Detect which cell encompasses the target text, then output its [x, y] center coordinate. 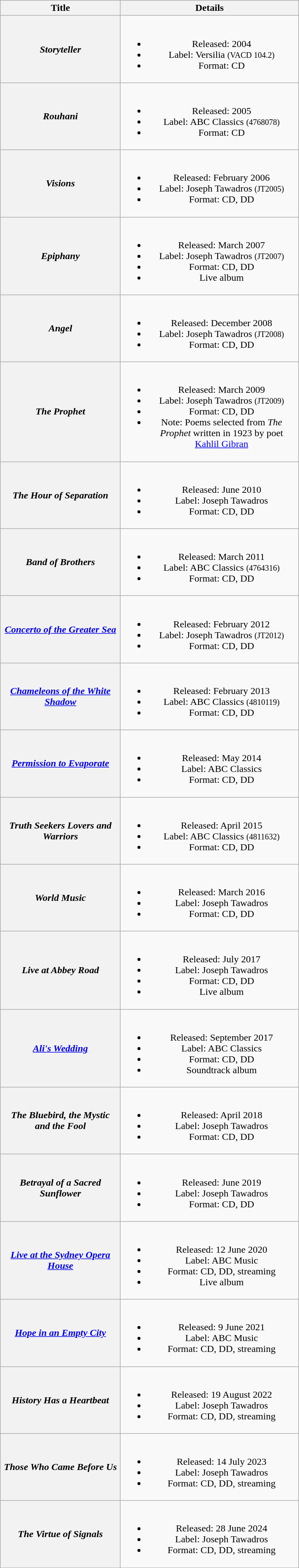
Released: July 2017Label: Joseph TawadrosFormat: CD, DDLive album [210, 970]
Hope in an Empty City [60, 1333]
The Hour of Separation [60, 495]
Chameleons of the White Shadow [60, 696]
Released: May 2014Label: ABC ClassicsFormat: CD, DD [210, 763]
Released: April 2018Label: Joseph TawadrosFormat: CD, DD [210, 1121]
Those Who Came Before Us [60, 1467]
Released: March 2009Label: Joseph Tawadros (JT2009)Format: CD, DDNote: Poems selected from The Prophet written in 1923 by poet Kahlil Gibran [210, 412]
Released: June 2010Label: Joseph TawadrosFormat: CD, DD [210, 495]
Betrayal of a Sacred Sunflower [60, 1188]
The Prophet [60, 412]
Visions [60, 183]
Released: 2005Label: ABC Classics (4768078)Format: CD [210, 116]
Concerto of the Greater Sea [60, 629]
Released: 14 July 2023Label: Joseph TawadrosFormat: CD, DD, streaming [210, 1467]
Band of Brothers [60, 562]
Angel [60, 329]
Released: 12 June 2020Label: ABC MusicFormat: CD, DD, streamingLive album [210, 1260]
Released: February 2006Label: Joseph Tawadros (JT2005)Format: CD, DD [210, 183]
History Has a Heartbeat [60, 1400]
Rouhani [60, 116]
Ali's Wedding [60, 1048]
The Virtue of Signals [60, 1534]
Released: March 2007Label: Joseph Tawadros (JT2007)Format: CD, DDLive album [210, 256]
Title [60, 8]
Released: 9 June 2021Label: ABC MusicFormat: CD, DD, streaming [210, 1333]
Released: December 2008Label: Joseph Tawadros (JT2008)Format: CD, DD [210, 329]
World Music [60, 898]
Released: February 2012Label: Joseph Tawadros (JT2012)Format: CD, DD [210, 629]
Permission to Evaporate [60, 763]
Released: 28 June 2024Label: Joseph TawadrosFormat: CD, DD, streaming [210, 1534]
Released: March 2016Label: Joseph TawadrosFormat: CD, DD [210, 898]
Released: 19 August 2022Label: Joseph TawadrosFormat: CD, DD, streaming [210, 1400]
Released: April 2015Label: ABC Classics (4811632)Format: CD, DD [210, 831]
Storyteller [60, 49]
Released: 2004Label: Versilia (VACD 104.2)Format: CD [210, 49]
Details [210, 8]
Live at the Sydney Opera House [60, 1260]
Released: February 2013Label: ABC Classics (4810119)Format: CD, DD [210, 696]
Epiphany [60, 256]
Released: September 2017Label: ABC ClassicsFormat: CD, DDSoundtrack album [210, 1048]
Truth Seekers Lovers and Warriors [60, 831]
Live at Abbey Road [60, 970]
Released: March 2011Label: ABC Classics (4764316)Format: CD, DD [210, 562]
The Bluebird, the Mystic and the Fool [60, 1121]
Released: June 2019Label: Joseph TawadrosFormat: CD, DD [210, 1188]
